Pinpoint the cell where the given text exists, returning its [x, y] midpoint coordinate. 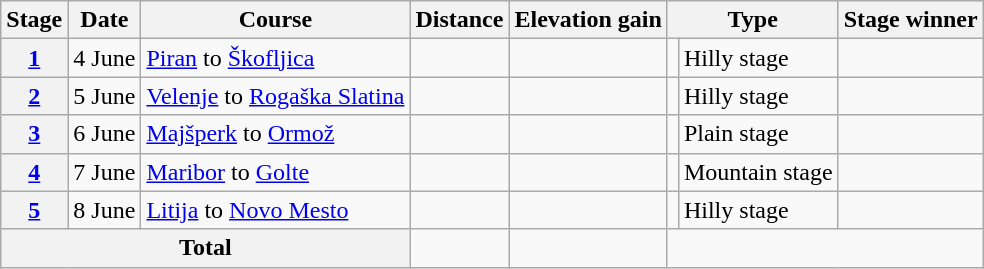
2 [34, 96]
Maribor to Golte [276, 172]
Distance [460, 20]
Plain stage [758, 134]
Stage winner [910, 20]
8 June [104, 210]
Elevation gain [588, 20]
3 [34, 134]
1 [34, 58]
Majšperk to Ormož [276, 134]
6 June [104, 134]
5 [34, 210]
Course [276, 20]
7 June [104, 172]
5 June [104, 96]
4 June [104, 58]
Stage [34, 20]
Mountain stage [758, 172]
Velenje to Rogaška Slatina [276, 96]
Type [752, 20]
4 [34, 172]
Date [104, 20]
Piran to Škofljica [276, 58]
Litija to Novo Mesto [276, 210]
Total [206, 248]
